Identify which cell holds the provided text, then report its [X, Y] central coordinate. 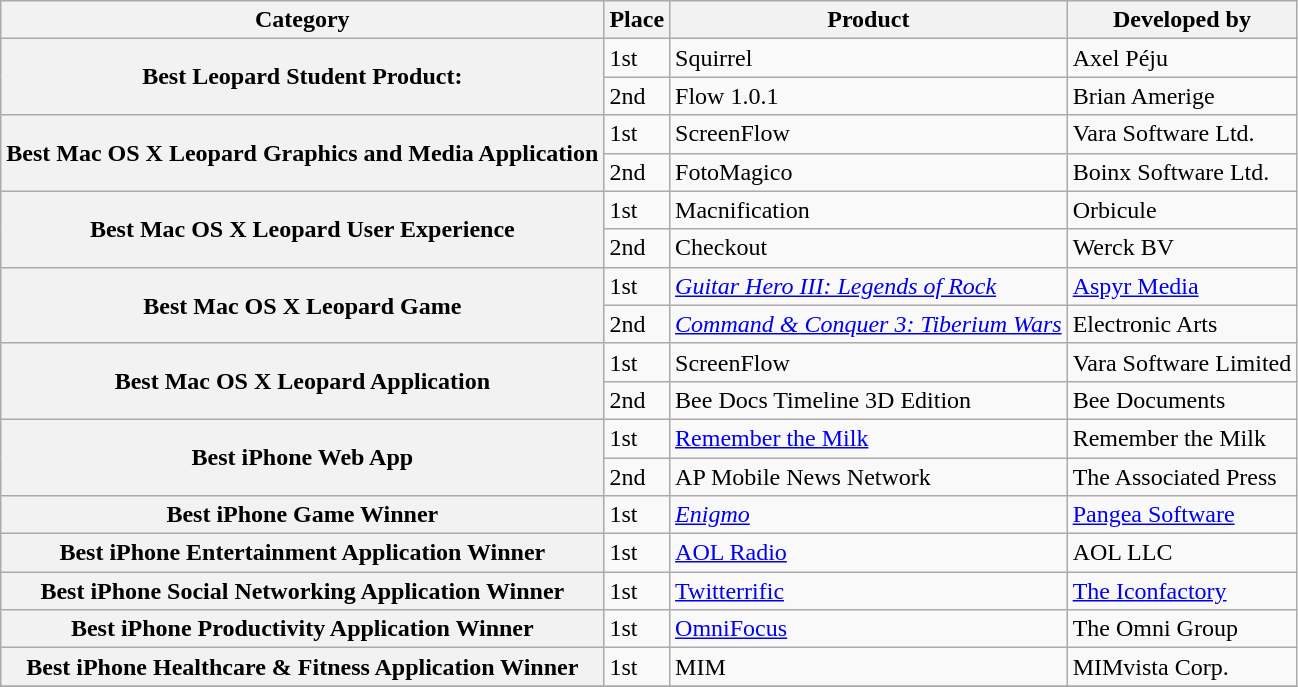
The Omni Group [1182, 629]
Werck BV [1182, 248]
Boinx Software Ltd. [1182, 172]
Best iPhone Game Winner [302, 515]
Category [302, 20]
Bee Docs Timeline 3D Edition [869, 400]
Macnification [869, 210]
Aspyr Media [1182, 286]
Brian Amerige [1182, 96]
FotoMagico [869, 172]
Guitar Hero III: Legends of Rock [869, 286]
Flow 1.0.1 [869, 96]
Electronic Arts [1182, 324]
Squirrel [869, 58]
Best iPhone Healthcare & Fitness Application Winner [302, 667]
MIMvista Corp. [1182, 667]
Best Mac OS X Leopard Graphics and Media Application [302, 153]
Product [869, 20]
Pangea Software [1182, 515]
Checkout [869, 248]
Best Mac OS X Leopard Game [302, 305]
Best Leopard Student Product: [302, 77]
Place [637, 20]
Best Mac OS X Leopard Application [302, 381]
Vara Software Limited [1182, 362]
AOL LLC [1182, 553]
OmniFocus [869, 629]
Best iPhone Web App [302, 457]
Best iPhone Productivity Application Winner [302, 629]
Vara Software Ltd. [1182, 134]
Best iPhone Social Networking Application Winner [302, 591]
Command & Conquer 3: Tiberium Wars [869, 324]
Best Mac OS X Leopard User Experience [302, 229]
Best iPhone Entertainment Application Winner [302, 553]
MIM [869, 667]
AOL Radio [869, 553]
Bee Documents [1182, 400]
Twitterrific [869, 591]
Enigmo [869, 515]
The Associated Press [1182, 477]
The Iconfactory [1182, 591]
Orbicule [1182, 210]
Axel Péju [1182, 58]
Developed by [1182, 20]
AP Mobile News Network [869, 477]
